Return (x, y) of the center of cell containing provided text 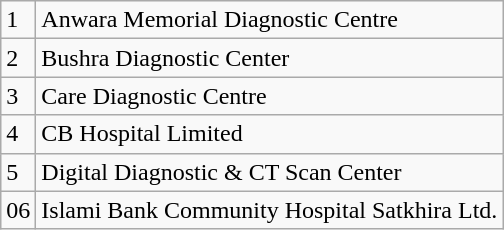
4 (18, 134)
Anwara Memorial Diagnostic Centre (270, 20)
Islami Bank Community Hospital Satkhira Ltd. (270, 210)
2 (18, 58)
06 (18, 210)
3 (18, 96)
Digital Diagnostic & CT Scan Center (270, 172)
CB Hospital Limited (270, 134)
Care Diagnostic Centre (270, 96)
1 (18, 20)
Bushra Diagnostic Center (270, 58)
5 (18, 172)
